Identify which cell holds the provided text, then report its [x, y] central coordinate. 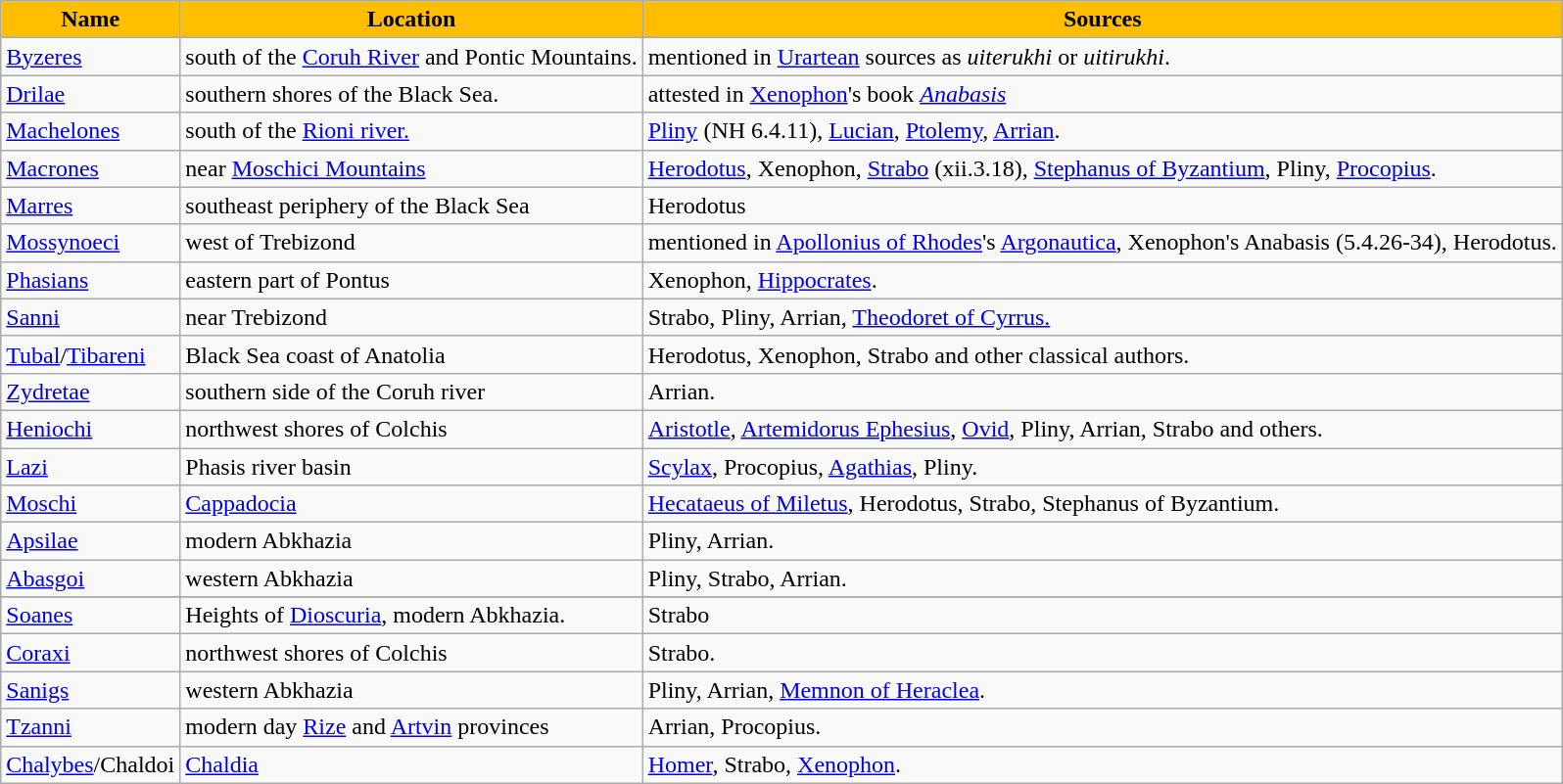
Zydretae [90, 392]
Tzanni [90, 727]
Herodotus, Xenophon, Strabo (xii.3.18), Stephanus of Byzantium, Pliny, Procopius. [1103, 168]
Tubal/Tibareni [90, 354]
Arrian. [1103, 392]
Mossynoeci [90, 243]
modern day Rize and Artvin provinces [411, 727]
Strabo, Pliny, Arrian, Theodoret of Cyrrus. [1103, 317]
Strabo [1103, 616]
Coraxi [90, 653]
Heights of Dioscuria, modern Abkhazia. [411, 616]
Sanigs [90, 690]
Byzeres [90, 57]
southern side of the Coruh river [411, 392]
Heniochi [90, 429]
Black Sea coast of Anatolia [411, 354]
Machelones [90, 131]
mentioned in Apollonius of Rhodes's Argonautica, Xenophon's Anabasis (5.4.26-34), Herodotus. [1103, 243]
Strabo. [1103, 653]
Sanni [90, 317]
Soanes [90, 616]
Scylax, Procopius, Agathias, Pliny. [1103, 467]
Lazi [90, 467]
Pliny, Strabo, Arrian. [1103, 578]
eastern part of Pontus [411, 280]
modern Abkhazia [411, 541]
Pliny, Arrian. [1103, 541]
Xenophon, Hippocrates. [1103, 280]
Pliny (NH 6.4.11), Lucian, Ptolemy, Arrian. [1103, 131]
Apsilae [90, 541]
Homer, Strabo, Xenophon. [1103, 764]
Pliny, Arrian, Memnon of Heraclea. [1103, 690]
Moschi [90, 504]
Cappadocia [411, 504]
Location [411, 20]
Sources [1103, 20]
Phasis river basin [411, 467]
Macrones [90, 168]
attested in Xenophon's book Anabasis [1103, 94]
Abasgoi [90, 578]
Phasians [90, 280]
west of Trebizond [411, 243]
near Trebizond [411, 317]
mentioned in Urartean sources as uiterukhi or uitirukhi. [1103, 57]
Chaldia [411, 764]
Name [90, 20]
Herodotus [1103, 206]
Arrian, Procopius. [1103, 727]
Hecataeus of Miletus, Herodotus, Strabo, Stephanus of Byzantium. [1103, 504]
Herodotus, Xenophon, Strabo and other classical authors. [1103, 354]
Aristotle, Artemidorus Ephesius, Ovid, Pliny, Arrian, Strabo and others. [1103, 429]
Marres [90, 206]
Chalybes/Chaldoi [90, 764]
south of the Coruh River and Pontic Mountains. [411, 57]
southern shores of the Black Sea. [411, 94]
south of the Rioni river. [411, 131]
Drilae [90, 94]
near Moschici Mountains [411, 168]
southeast periphery of the Black Sea [411, 206]
